From the cell containing the given text, extract its center point as [x, y] coordinate. 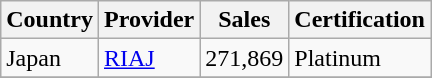
271,869 [244, 58]
Provider [148, 20]
RIAJ [148, 58]
Country [50, 20]
Certification [360, 20]
Japan [50, 58]
Sales [244, 20]
Platinum [360, 58]
